From the cell containing the given text, extract its center point as [X, Y] coordinate. 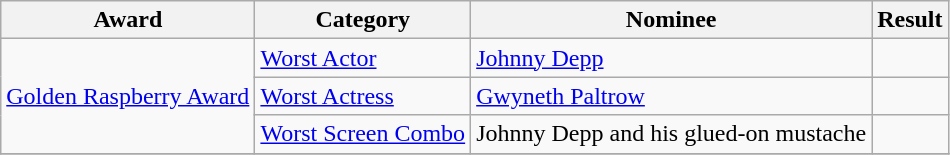
Worst Actress [363, 96]
Johnny Depp [672, 58]
Gwyneth Paltrow [672, 96]
Nominee [672, 20]
Golden Raspberry Award [128, 96]
Category [363, 20]
Worst Screen Combo [363, 134]
Award [128, 20]
Johnny Depp and his glued-on mustache [672, 134]
Result [910, 20]
Worst Actor [363, 58]
